Pinpoint the cell where the given text exists, returning its [x, y] midpoint coordinate. 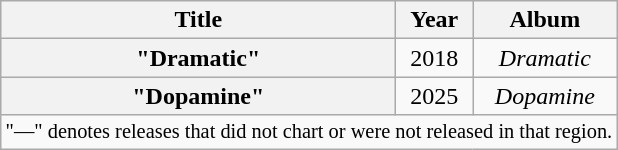
Title [198, 20]
2018 [434, 58]
"Dramatic" [198, 58]
"—" denotes releases that did not chart or were not released in that region. [309, 132]
Album [545, 20]
Dramatic [545, 58]
"Dopamine" [198, 96]
2025 [434, 96]
Dopamine [545, 96]
Year [434, 20]
